From the cell containing the given text, extract its center point as (x, y) coordinate. 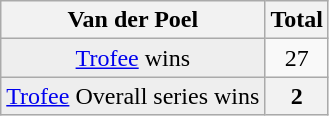
27 (297, 58)
Trofee wins (133, 58)
Van der Poel (133, 20)
Trofee Overall series wins (133, 96)
Total (297, 20)
2 (297, 96)
